Extract the (x, y) coordinate from the center of the cell holding the provided text.  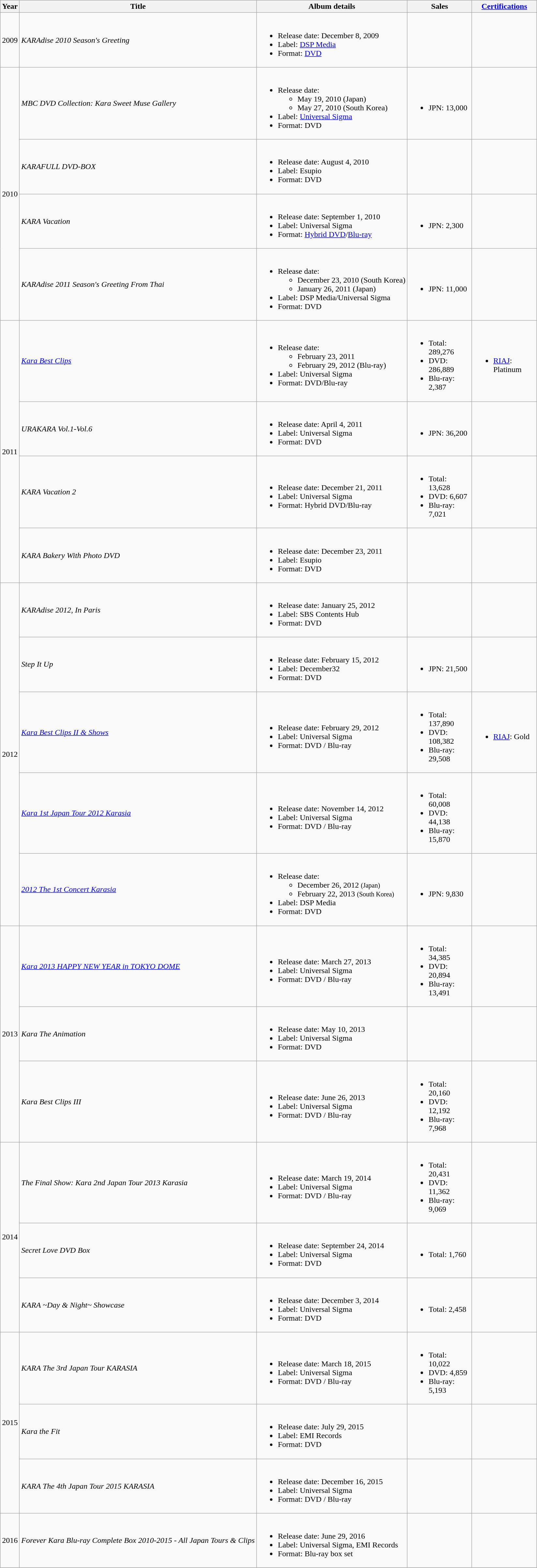
KARAdise 2011 Season's Greeting From Thai (138, 285)
Release date: September 1, 2010Label: Universal SigmaFormat: Hybrid DVD/Blu-ray (332, 221)
Release date:December 23, 2010 (South Korea)January 26, 2011 (Japan)Label: DSP Media/Universal SigmaFormat: DVD (332, 285)
RIAJ: Gold (504, 732)
URAKARA Vol.1-Vol.6 (138, 429)
Release date: December 21, 2011Label: Universal SigmaFormat: Hybrid DVD/Blu-ray (332, 492)
2010 (10, 194)
JPN: 13,000 (440, 103)
Release date: July 29, 2015Label: EMI RecordsFormat: DVD (332, 1431)
Release date: January 25, 2012Label: SBS Contents HubFormat: DVD (332, 610)
KARA The 4th Japan Tour 2015 KARASIA (138, 1486)
JPN: 2,300 (440, 221)
Year (10, 7)
Total: 137,890DVD: 108,382Blu-ray: 29,508 (440, 732)
Kara 1st Japan Tour 2012 Karasia (138, 813)
Release date: December 23, 2011Label: EsupioFormat: DVD (332, 555)
Step It Up (138, 664)
2009 (10, 40)
2015 (10, 1423)
Sales (440, 7)
2012 (10, 754)
Release date: June 26, 2013Label: Universal SigmaFormat: DVD / Blu-ray (332, 1102)
RIAJ: Platinum (504, 361)
Release date: December 3, 2014Label: Universal SigmaFormat: DVD (332, 1305)
Release date: March 27, 2013Label: Universal SigmaFormat: DVD / Blu-ray (332, 966)
Total: 1,760 (440, 1250)
Title (138, 7)
Release date: November 14, 2012Label: Universal SigmaFormat: DVD / Blu-ray (332, 813)
Kara the Fit (138, 1431)
Total: 60,008DVD: 44,138Blu-ray: 15,870 (440, 813)
2012 The 1st Concert Karasia (138, 890)
Total: 2,458 (440, 1305)
KARA The 3rd Japan Tour KARASIA (138, 1368)
Kara The Animation (138, 1034)
Release date: December 16, 2015Label: Universal SigmaFormat: DVD / Blu-ray (332, 1486)
Release date:February 23, 2011February 29, 2012 (Blu-ray)Label: Universal SigmaFormat: DVD/Blu-ray (332, 361)
Release date: February 15, 2012Label: December32Format: DVD (332, 664)
JPN: 11,000 (440, 285)
Total: 10,022DVD: 4,859Blu-ray: 5,193 (440, 1368)
Total: 20,160DVD: 12,192Blu-ray: 7,968 (440, 1102)
Total: 13,628DVD: 6,607Blu-ray: 7,021 (440, 492)
Certifications (504, 7)
Release date: December 8, 2009Label: DSP MediaFormat: DVD (332, 40)
Kara Best Clips (138, 361)
Release date: June 29, 2016Label: Universal Sigma, EMI RecordsFormat: Blu-ray box set (332, 1540)
KARA Bakery With Photo DVD (138, 555)
KARA ~Day & Night~ Showcase (138, 1305)
Total: 20,431DVD: 11,362Blu-ray: 9,069 (440, 1183)
Release date:December 26, 2012 (Japan)February 22, 2013 (South Korea)Label: DSP MediaFormat: DVD (332, 890)
Release date: May 10, 2013Label: Universal SigmaFormat: DVD (332, 1034)
Total: 289,276DVD: 286,889Blu-ray: 2,387 (440, 361)
JPN: 21,500 (440, 664)
2013 (10, 1034)
Release date:May 19, 2010 (Japan)May 27, 2010 (South Korea)Label: Universal SigmaFormat: DVD (332, 103)
Release date: September 24, 2014Label: Universal SigmaFormat: DVD (332, 1250)
KARA Vacation (138, 221)
2011 (10, 452)
KARAdise 2010 Season's Greeting (138, 40)
Release date: March 19, 2014Label: Universal SigmaFormat: DVD / Blu-ray (332, 1183)
KARA Vacation 2 (138, 492)
The Final Show: Kara 2nd Japan Tour 2013 Karasia (138, 1183)
Release date: August 4, 2010Label: EsupioFormat: DVD (332, 166)
Release date: March 18, 2015Label: Universal SigmaFormat: DVD / Blu-ray (332, 1368)
Kara Best Clips III (138, 1102)
JPN: 9,830 (440, 890)
MBC DVD Collection: Kara Sweet Muse Gallery (138, 103)
KARAFULL DVD-BOX (138, 166)
KARAdise 2012, In Paris (138, 610)
Kara Best Clips II & Shows (138, 732)
Release date: February 29, 2012Label: Universal SigmaFormat: DVD / Blu-ray (332, 732)
2016 (10, 1540)
Release date: April 4, 2011Label: Universal SigmaFormat: DVD (332, 429)
JPN: 36,200 (440, 429)
Total: 34,385DVD: 20,894Blu-ray: 13,491 (440, 966)
Kara 2013 HAPPY NEW YEAR in TOKYO DOME (138, 966)
2014 (10, 1237)
Forever Kara Blu-ray Complete Box 2010-2015 - All Japan Tours & Clips (138, 1540)
Album details (332, 7)
Secret Love DVD Box (138, 1250)
